Find where the given text appears and provide that cell's center as [X, Y] coordinate. 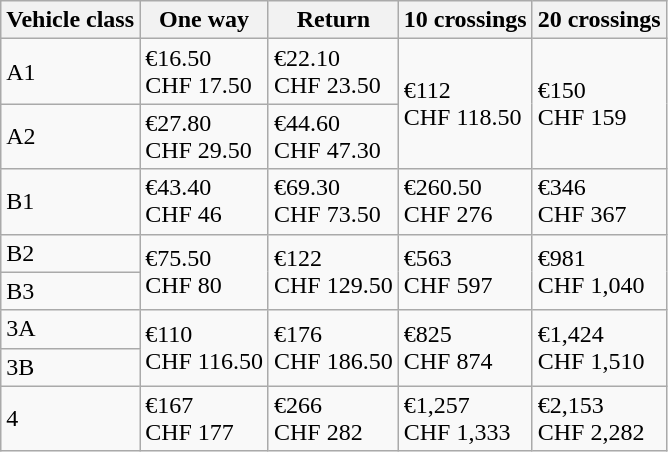
€2,153CHF 2,282 [599, 418]
€27.80CHF 29.50 [204, 136]
€266CHF 282 [333, 418]
€69.30CHF 73.50 [333, 202]
€260.50CHF 276 [465, 202]
€825CHF 874 [465, 348]
€563CHF 597 [465, 272]
€122CHF 129.50 [333, 272]
€22.10CHF 23.50 [333, 72]
€1,424CHF 1,510 [599, 348]
€112CHF 118.50 [465, 104]
20 crossings [599, 20]
10 crossings [465, 20]
B3 [70, 291]
A2 [70, 136]
€150CHF 159 [599, 104]
€167CHF 177 [204, 418]
4 [70, 418]
3B [70, 367]
3A [70, 329]
One way [204, 20]
Return [333, 20]
€176CHF 186.50 [333, 348]
€110CHF 116.50 [204, 348]
A1 [70, 72]
B2 [70, 253]
€981CHF 1,040 [599, 272]
€1,257CHF 1,333 [465, 418]
€44.60CHF 47.30 [333, 136]
€75.50CHF 80 [204, 272]
€16.50CHF 17.50 [204, 72]
€346CHF 367 [599, 202]
€43.40CHF 46 [204, 202]
Vehicle class [70, 20]
B1 [70, 202]
